Scan for the cell matching the given text and deliver its [x, y] coordinate at center. 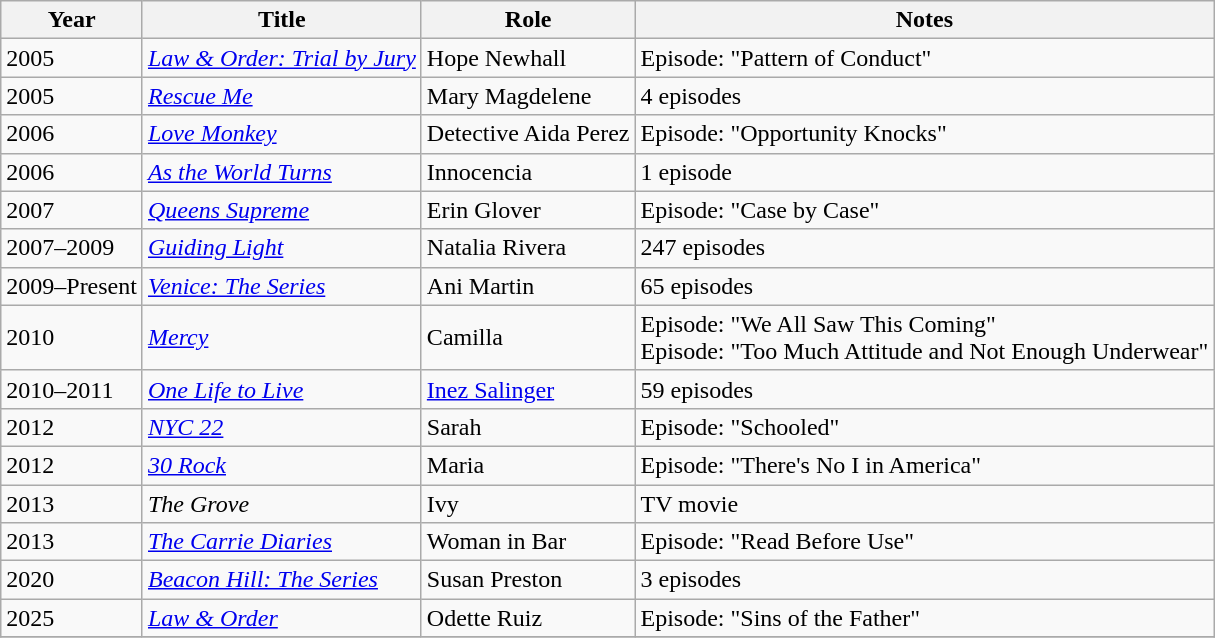
Maria [528, 465]
Venice: The Series [282, 286]
2025 [72, 618]
2010–2011 [72, 389]
One Life to Live [282, 389]
Notes [924, 20]
Camilla [528, 338]
Episode: "Sins of the Father" [924, 618]
Episode: "There's No I in America" [924, 465]
247 episodes [924, 248]
Sarah [528, 427]
2020 [72, 580]
Role [528, 20]
3 episodes [924, 580]
Detective Aida Perez [528, 134]
59 episodes [924, 389]
Title [282, 20]
2007 [72, 210]
2010 [72, 338]
1 episode [924, 172]
The Grove [282, 503]
Episode: "Case by Case" [924, 210]
TV movie [924, 503]
2009–Present [72, 286]
Episode: "Read Before Use" [924, 542]
Hope Newhall [528, 58]
Natalia Rivera [528, 248]
Innocencia [528, 172]
As the World Turns [282, 172]
Rescue Me [282, 96]
Erin Glover [528, 210]
4 episodes [924, 96]
Queens Supreme [282, 210]
30 Rock [282, 465]
NYC 22 [282, 427]
Ani Martin [528, 286]
Ivy [528, 503]
Law & Order: Trial by Jury [282, 58]
Love Monkey [282, 134]
Beacon Hill: The Series [282, 580]
Odette Ruiz [528, 618]
2007–2009 [72, 248]
Mercy [282, 338]
The Carrie Diaries [282, 542]
Episode: "Opportunity Knocks" [924, 134]
Woman in Bar [528, 542]
Episode: "We All Saw This Coming"Episode: "Too Much Attitude and Not Enough Underwear" [924, 338]
Law & Order [282, 618]
Inez Salinger [528, 389]
Guiding Light [282, 248]
Year [72, 20]
Episode: "Pattern of Conduct" [924, 58]
Mary Magdelene [528, 96]
Susan Preston [528, 580]
65 episodes [924, 286]
Episode: "Schooled" [924, 427]
